Return the (X, Y) coordinate for the center point of the cell that contains the specified text.  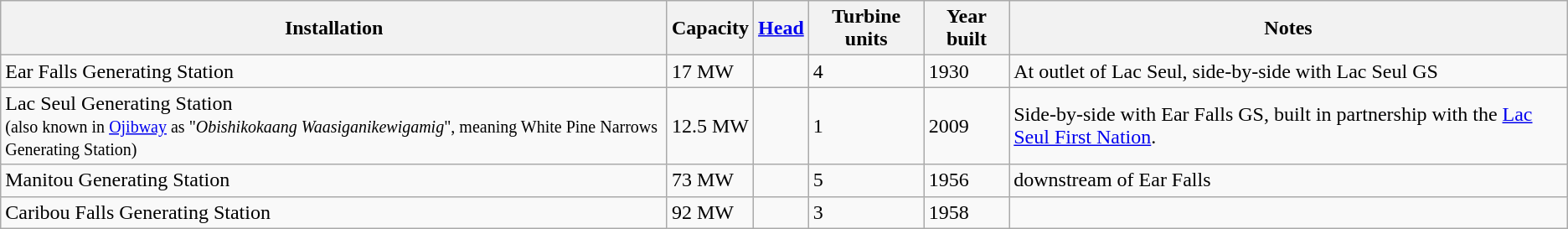
Notes (1288, 29)
1930 (967, 71)
Lac Seul Generating Station(also known in Ojibway as "Obishikokaang Waasiganikewigamig", meaning White Pine Narrows Generating Station) (334, 126)
At outlet of Lac Seul, side-by-side with Lac Seul GS (1288, 71)
5 (866, 180)
92 MW (710, 212)
Caribou Falls Generating Station (334, 212)
Year built (967, 29)
downstream of Ear Falls (1288, 180)
3 (866, 212)
1 (866, 126)
Ear Falls Generating Station (334, 71)
Head (781, 29)
Manitou Generating Station (334, 180)
12.5 MW (710, 126)
73 MW (710, 180)
17 MW (710, 71)
Side-by-side with Ear Falls GS, built in partnership with the Lac Seul First Nation. (1288, 126)
1956 (967, 180)
Turbine units (866, 29)
1958 (967, 212)
2009 (967, 126)
4 (866, 71)
Capacity (710, 29)
Installation (334, 29)
